Return [X, Y] of the center of cell containing provided text 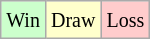
Draw [72, 20]
Loss [126, 20]
Win [24, 20]
